Return the (x, y) coordinate for the center point of the cell that contains the specified text.  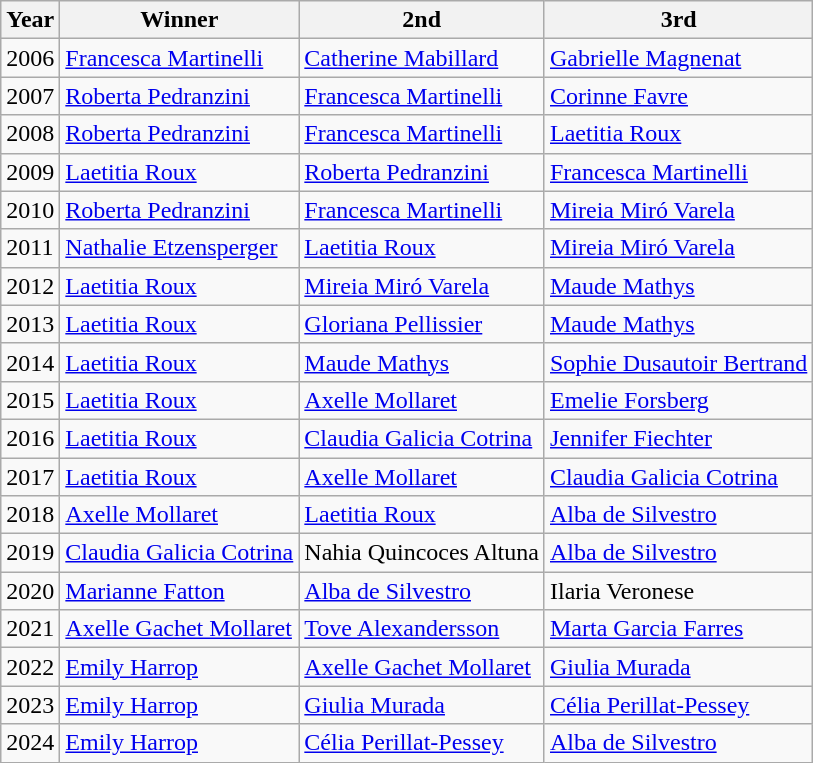
2007 (30, 96)
2011 (30, 248)
2018 (30, 515)
2023 (30, 705)
2014 (30, 362)
Jennifer Fiechter (678, 438)
2024 (30, 743)
2017 (30, 477)
Gloriana Pellissier (422, 324)
2019 (30, 553)
2022 (30, 667)
Marianne Fatton (180, 591)
Catherine Mabillard (422, 58)
2008 (30, 134)
Winner (180, 20)
Year (30, 20)
2nd (422, 20)
2013 (30, 324)
3rd (678, 20)
2009 (30, 172)
Nahia Quincoces Altuna (422, 553)
2006 (30, 58)
Emelie Forsberg (678, 400)
2010 (30, 210)
Marta Garcia Farres (678, 629)
Tove Alexandersson (422, 629)
2016 (30, 438)
Sophie Dusautoir Bertrand (678, 362)
Gabrielle Magnenat (678, 58)
Nathalie Etzensperger (180, 248)
2021 (30, 629)
Ilaria Veronese (678, 591)
2012 (30, 286)
2020 (30, 591)
Corinne Favre (678, 96)
2015 (30, 400)
